Search for the cell housing the specified text and yield its [X, Y] center coordinate. 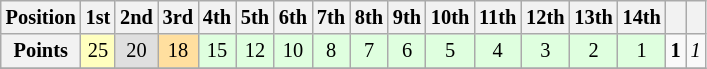
13th [593, 17]
9th [407, 17]
4 [498, 51]
10 [293, 51]
2nd [136, 17]
12th [545, 17]
15 [217, 51]
Position [41, 17]
Points [41, 51]
11th [498, 17]
8th [369, 17]
3 [545, 51]
12 [255, 51]
20 [136, 51]
2 [593, 51]
8 [331, 51]
3rd [178, 17]
14th [642, 17]
5 [450, 51]
7th [331, 17]
10th [450, 17]
6th [293, 17]
7 [369, 51]
5th [255, 17]
1st [98, 17]
18 [178, 51]
4th [217, 17]
25 [98, 51]
6 [407, 51]
